Find where the given text appears and provide that cell's center as (x, y) coordinate. 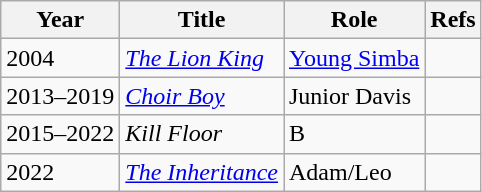
2013–2019 (60, 96)
Kill Floor (202, 134)
Role (354, 20)
2022 (60, 172)
2004 (60, 58)
The Inheritance (202, 172)
Adam/Leo (354, 172)
Title (202, 20)
Choir Boy (202, 96)
Year (60, 20)
Young Simba (354, 58)
2015–2022 (60, 134)
The Lion King (202, 58)
Junior Davis (354, 96)
Refs (453, 20)
B (354, 134)
